Search for the cell housing the specified text and yield its (X, Y) center coordinate. 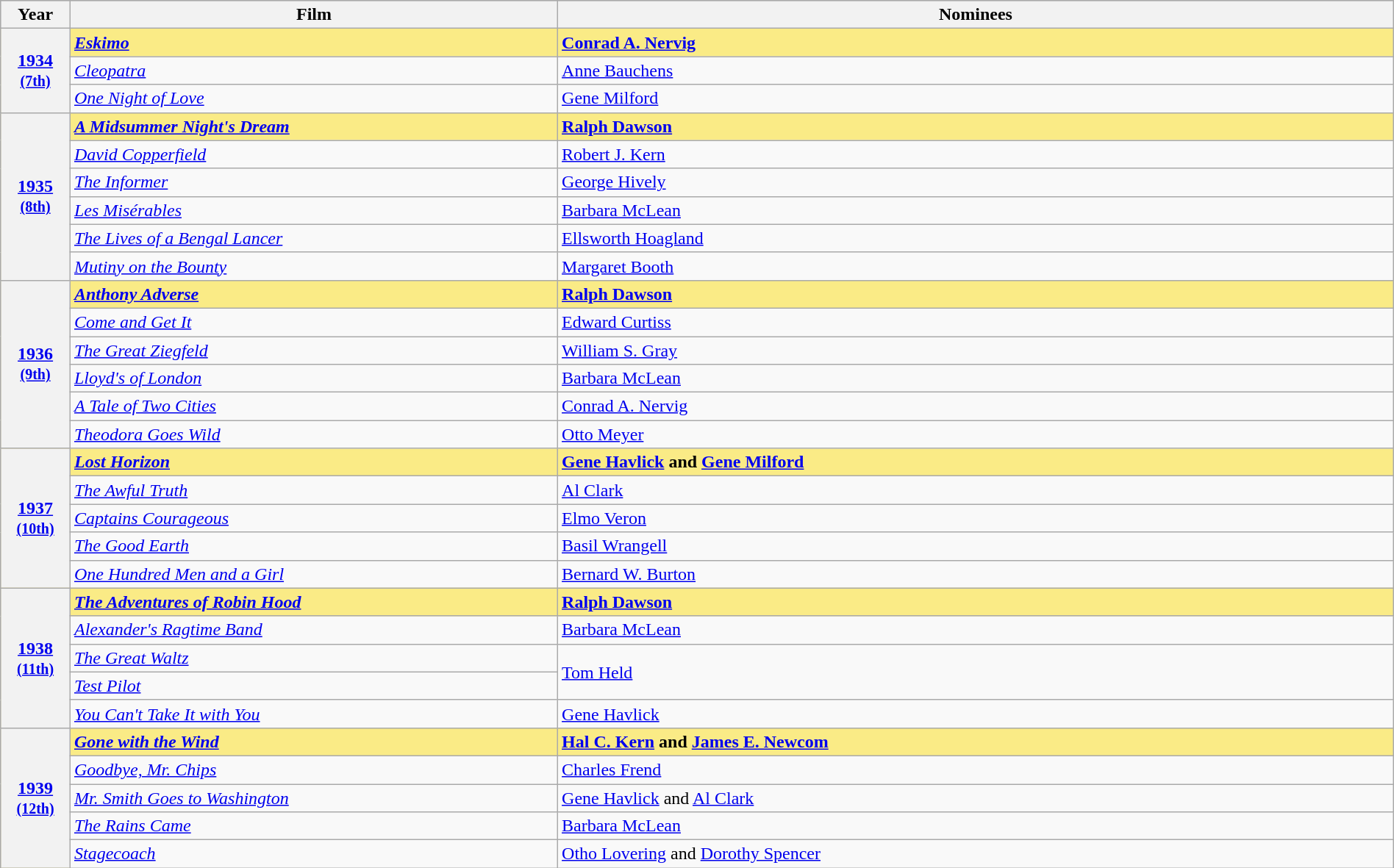
The Awful Truth (313, 490)
1934(7th) (35, 71)
Anne Bauchens (976, 71)
You Can't Take It with You (313, 714)
Bernard W. Burton (976, 574)
Otto Meyer (976, 434)
Charles Frend (976, 770)
Gene Milford (976, 98)
One Night of Love (313, 98)
Gene Havlick and Gene Milford (976, 462)
Nominees (976, 15)
Otho Lovering and Dorothy Spencer (976, 854)
Eskimo (313, 43)
Stagecoach (313, 854)
1935(8th) (35, 196)
Mutiny on the Bounty (313, 266)
1936(9th) (35, 364)
Lost Horizon (313, 462)
Les Misérables (313, 210)
The Great Ziegfeld (313, 351)
Theodora Goes Wild (313, 434)
Edward Curtiss (976, 322)
The Rains Came (313, 826)
Basil Wrangell (976, 546)
Alexander's Ragtime Band (313, 630)
Gone with the Wind (313, 742)
Captains Courageous (313, 518)
Tom Held (976, 672)
William S. Gray (976, 351)
Goodbye, Mr. Chips (313, 770)
One Hundred Men and a Girl (313, 574)
A Tale of Two Cities (313, 406)
Al Clark (976, 490)
The Lives of a Bengal Lancer (313, 238)
Test Pilot (313, 686)
Cleopatra (313, 71)
The Adventures of Robin Hood (313, 602)
David Copperfield (313, 154)
The Good Earth (313, 546)
Come and Get It (313, 322)
Margaret Booth (976, 266)
Anthony Adverse (313, 294)
Elmo Veron (976, 518)
Film (313, 15)
Mr. Smith Goes to Washington (313, 797)
The Informer (313, 182)
Year (35, 15)
Lloyd's of London (313, 379)
Gene Havlick (976, 714)
1938(11th) (35, 658)
George Hively (976, 182)
The Great Waltz (313, 658)
Robert J. Kern (976, 154)
Ellsworth Hoagland (976, 238)
Hal C. Kern and James E. Newcom (976, 742)
Gene Havlick and Al Clark (976, 797)
A Midsummer Night's Dream (313, 126)
1939(12th) (35, 797)
1937(10th) (35, 518)
